Capture the cell that displays the provided text and extract its [X, Y] central coordinate. 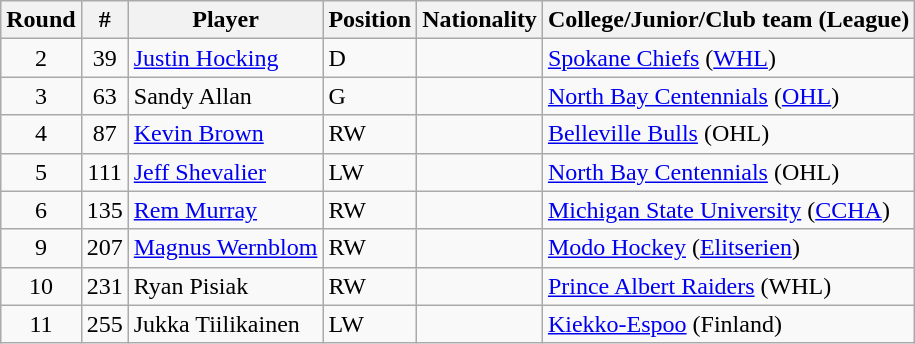
10 [41, 286]
Magnus Wernblom [226, 248]
2 [41, 58]
Rem Murray [226, 210]
111 [104, 172]
6 [41, 210]
Position [370, 20]
4 [41, 134]
Ryan Pisiak [226, 286]
63 [104, 96]
3 [41, 96]
D [370, 58]
Belleville Bulls (OHL) [728, 134]
Nationality [480, 20]
9 [41, 248]
Jukka Tiilikainen [226, 324]
Jeff Shevalier [226, 172]
Sandy Allan [226, 96]
College/Junior/Club team (League) [728, 20]
Justin Hocking [226, 58]
207 [104, 248]
87 [104, 134]
5 [41, 172]
39 [104, 58]
11 [41, 324]
Michigan State University (CCHA) [728, 210]
Spokane Chiefs (WHL) [728, 58]
Kevin Brown [226, 134]
Player [226, 20]
Prince Albert Raiders (WHL) [728, 286]
G [370, 96]
231 [104, 286]
135 [104, 210]
# [104, 20]
Kiekko-Espoo (Finland) [728, 324]
Modo Hockey (Elitserien) [728, 248]
Round [41, 20]
255 [104, 324]
